Output the (x, y) coordinate of the center of the cell containing the given text.  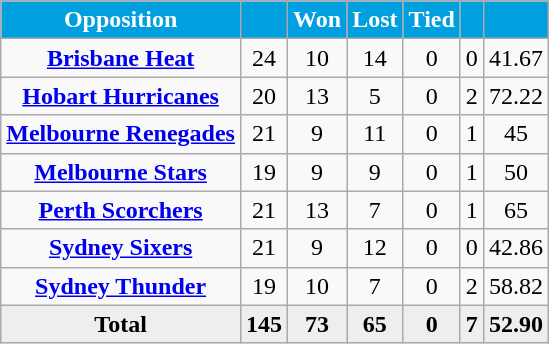
Melbourne Stars (121, 172)
Sydney Thunder (121, 286)
24 (264, 58)
Lost (375, 20)
52.90 (516, 324)
5 (375, 96)
Perth Scorchers (121, 210)
Total (121, 324)
Hobart Hurricanes (121, 96)
58.82 (516, 286)
Won (318, 20)
45 (516, 134)
72.22 (516, 96)
Tied (432, 20)
11 (375, 134)
Opposition (121, 20)
12 (375, 248)
41.67 (516, 58)
Melbourne Renegades (121, 134)
Sydney Sixers (121, 248)
14 (375, 58)
145 (264, 324)
50 (516, 172)
73 (318, 324)
20 (264, 96)
42.86 (516, 248)
Brisbane Heat (121, 58)
